Locate the cell with the specified text and output its [X, Y] center coordinate. 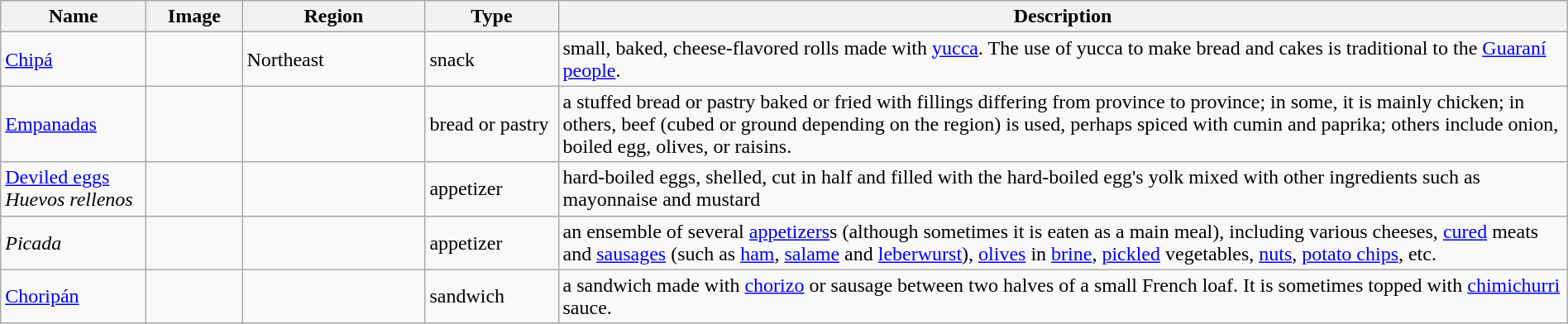
sandwich [491, 296]
Chipá [74, 60]
Empanadas [74, 124]
Deviled eggsHuevos rellenos [74, 188]
Region [334, 17]
small, baked, cheese-flavored rolls made with yucca. The use of yucca to make bread and cakes is traditional to the Guaraní people. [1063, 60]
snack [491, 60]
a sandwich made with chorizo or sausage between two halves of a small French loaf. It is sometimes topped with chimichurri sauce. [1063, 296]
Description [1063, 17]
Name [74, 17]
bread or pastry [491, 124]
hard-boiled eggs, shelled, cut in half and filled with the hard-boiled egg's yolk mixed with other ingredients such as mayonnaise and mustard [1063, 188]
Picada [74, 243]
Type [491, 17]
Image [194, 17]
Choripán [74, 296]
Northeast [334, 60]
